Locate the cell with the specified text and output its (X, Y) center coordinate. 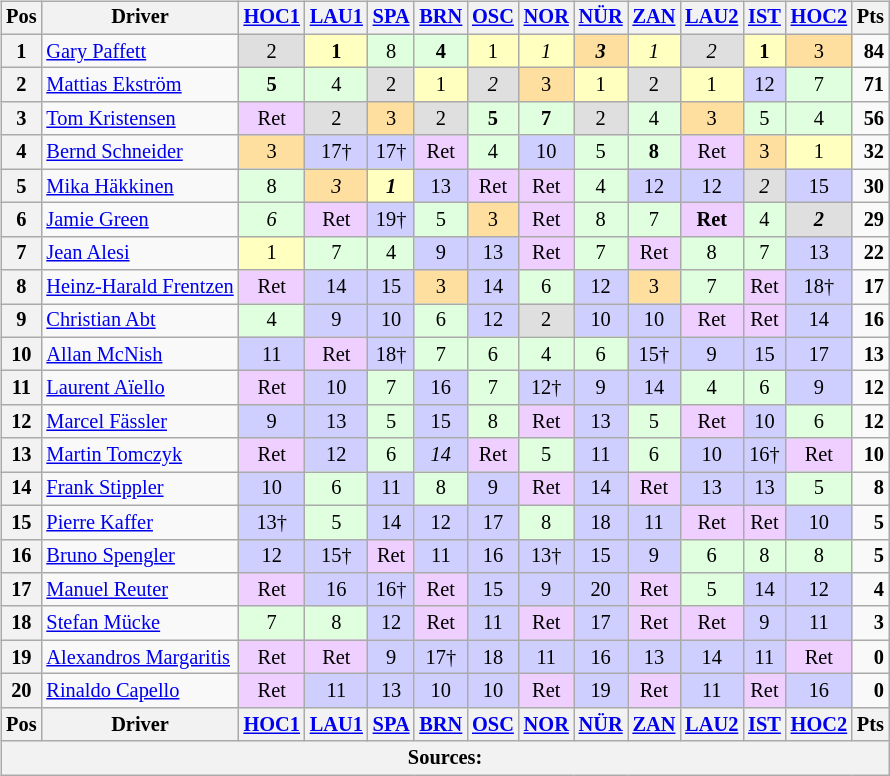
29 (870, 220)
Mattias Ekström (140, 85)
Tom Kristensen (140, 119)
84 (870, 51)
Pierre Kaffer (140, 522)
Jean Alesi (140, 253)
Stefan Mücke (140, 623)
Manuel Reuter (140, 590)
Bernd Schneider (140, 152)
32 (870, 152)
Allan McNish (140, 354)
Laurent Aïello (140, 388)
12† (546, 388)
19† (392, 220)
Rinaldo Capello (140, 691)
Christian Abt (140, 321)
Gary Paffett (140, 51)
56 (870, 119)
Sources: (445, 758)
Frank Stippler (140, 489)
Martin Tomczyk (140, 455)
Marcel Fässler (140, 422)
Bruno Spengler (140, 556)
22 (870, 253)
Mika Häkkinen (140, 186)
Alexandros Margaritis (140, 657)
71 (870, 85)
30 (870, 186)
Heinz-Harald Frentzen (140, 287)
Jamie Green (140, 220)
